Return the [X, Y] coordinate for the center point of the cell that contains the specified text.  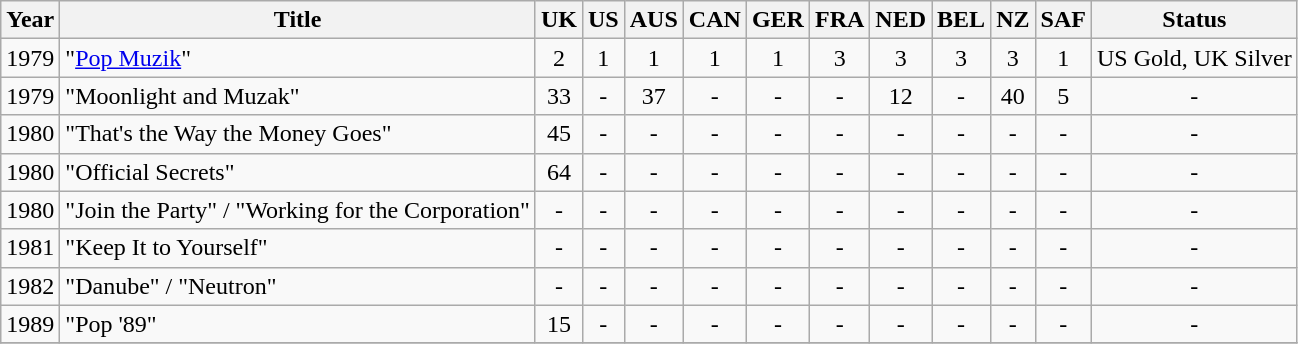
US [603, 20]
"That's the Way the Money Goes" [298, 134]
64 [558, 172]
12 [901, 96]
US Gold, UK Silver [1194, 58]
15 [558, 324]
40 [1013, 96]
1981 [30, 248]
UK [558, 20]
"Danube" / "Neutron" [298, 286]
45 [558, 134]
CAN [714, 20]
NED [901, 20]
"Pop Muzik" [298, 58]
"Join the Party" / "Working for the Corporation" [298, 210]
Year [30, 20]
33 [558, 96]
Status [1194, 20]
"Moonlight and Muzak" [298, 96]
1989 [30, 324]
BEL [962, 20]
"Pop '89" [298, 324]
1982 [30, 286]
AUS [654, 20]
37 [654, 96]
"Keep It to Yourself" [298, 248]
NZ [1013, 20]
Title [298, 20]
GER [778, 20]
FRA [839, 20]
5 [1063, 96]
"Official Secrets" [298, 172]
SAF [1063, 20]
2 [558, 58]
